Search for the cell housing the specified text and yield its (x, y) center coordinate. 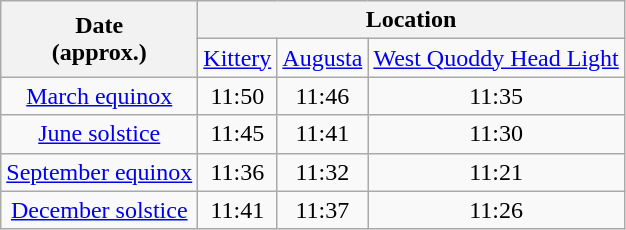
Location (412, 20)
11:26 (496, 210)
11:36 (238, 172)
June solstice (100, 134)
11:50 (238, 96)
Kittery (238, 58)
Date(approx.) (100, 39)
11:37 (322, 210)
West Quoddy Head Light (496, 58)
11:45 (238, 134)
December solstice (100, 210)
March equinox (100, 96)
11:32 (322, 172)
Augusta (322, 58)
11:30 (496, 134)
September equinox (100, 172)
11:35 (496, 96)
11:46 (322, 96)
11:21 (496, 172)
